From the cell containing the given text, extract its center point as (X, Y) coordinate. 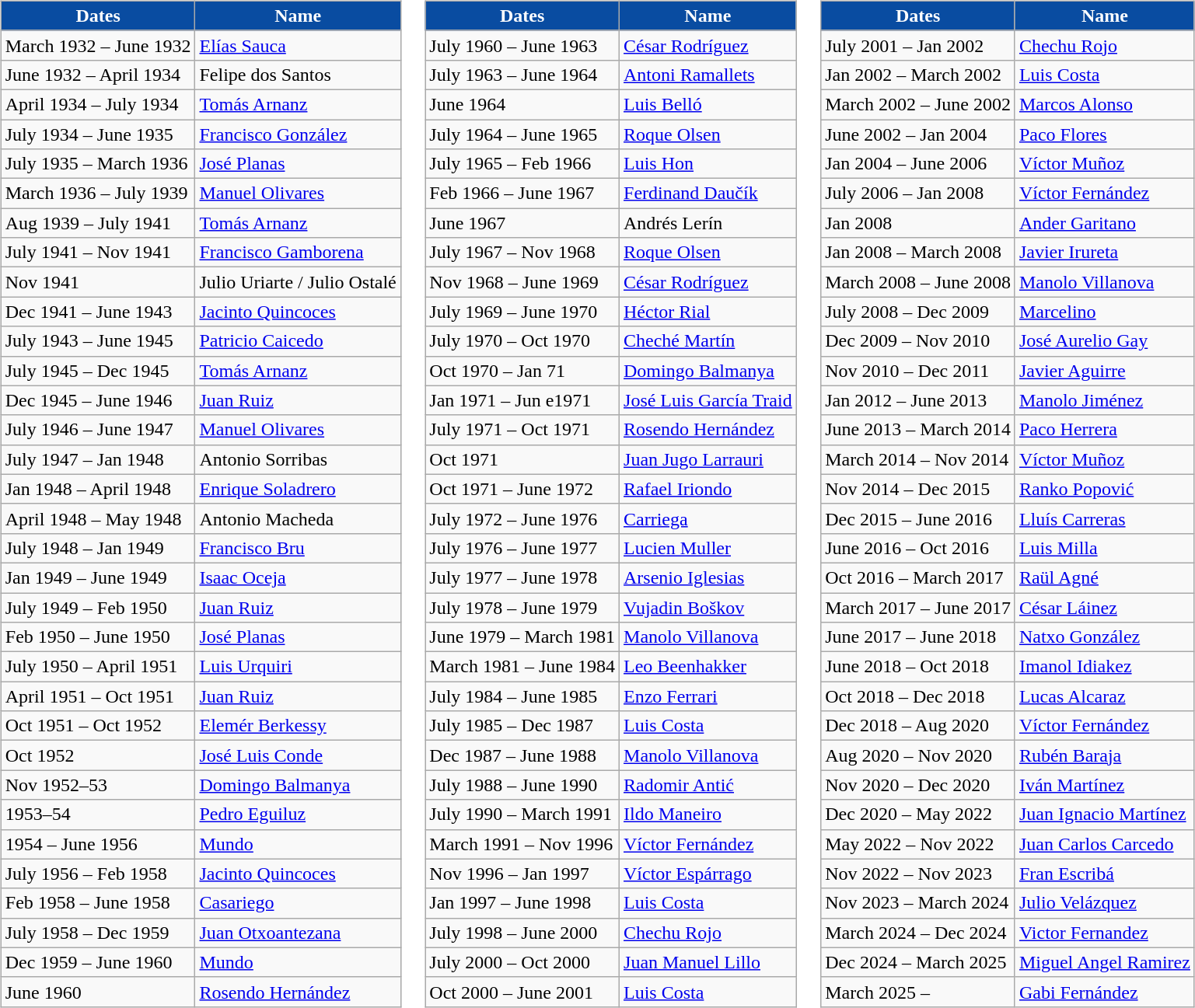
Manolo Jiménez (1104, 400)
Héctor Rial (708, 312)
July 1950 – April 1951 (98, 667)
Nov 2022 – Nov 2023 (918, 874)
July 1985 – Dec 1987 (522, 726)
Aug 2020 – Nov 2020 (918, 755)
Lucas Alcaraz (1104, 696)
Ferdinand Daučík (708, 194)
March 2024 – Dec 2024 (918, 933)
March 1981 – June 1984 (522, 667)
Jan 2002 – March 2002 (918, 75)
Juan Manuel Lillo (708, 962)
Oct 1970 – Jan 71 (522, 371)
Julio Uriarte / Julio Ostalé (298, 282)
Aug 1939 – July 1941 (98, 223)
Luis Belló (708, 104)
Felipe dos Santos (298, 75)
June 1960 (98, 992)
July 1934 – June 1935 (98, 134)
July 1960 – June 1963 (522, 45)
Feb 1958 – June 1958 (98, 903)
1954 – June 1956 (98, 844)
Luis Milla (1104, 548)
Ildo Maneiro (708, 814)
June 1967 (522, 223)
Lucien Muller (708, 548)
Nov 1996 – Jan 1997 (522, 874)
José Luis Conde (298, 755)
Vujadin Boškov (708, 607)
June 1932 – April 1934 (98, 75)
Ander Garitano (1104, 223)
July 1984 – June 1985 (522, 696)
Oct 2000 – June 2001 (522, 992)
Javier Irureta (1104, 253)
July 1967 – Nov 1968 (522, 253)
Nov 2020 – Dec 2020 (918, 785)
Nov 1952–53 (98, 785)
Dec 2024 – March 2025 (918, 962)
April 1934 – July 1934 (98, 104)
Enzo Ferrari (708, 696)
José Aurelio Gay (1104, 341)
Carriega (708, 518)
Leo Beenhakker (708, 667)
June 1979 – March 1981 (522, 637)
Paco Flores (1104, 134)
1953–54 (98, 814)
Feb 1950 – June 1950 (98, 637)
July 1965 – Feb 1966 (522, 164)
Juan Carlos Carcedo (1104, 844)
Francisco Gamborena (298, 253)
Casariego (298, 903)
July 1945 – Dec 1945 (98, 371)
Francisco González (298, 134)
Cheché Martín (708, 341)
Radomir Antić (708, 785)
César Láinez (1104, 607)
March 2008 – June 2008 (918, 282)
July 1970 – Oct 1970 (522, 341)
Iván Martínez (1104, 785)
Lluís Carreras (1104, 518)
June 2002 – Jan 2004 (918, 134)
Isaac Oceja (298, 577)
July 2000 – Oct 2000 (522, 962)
Javier Aguirre (1104, 371)
July 1946 – June 1947 (98, 430)
Jan 1948 – April 1948 (98, 489)
Oct 1971 – June 1972 (522, 489)
Juan Jugo Larrauri (708, 459)
Jan 2004 – June 2006 (918, 164)
Ranko Popović (1104, 489)
Luis Urquiri (298, 667)
Marcelino (1104, 312)
July 2008 – Dec 2009 (918, 312)
March 2017 – June 2017 (918, 607)
June 1964 (522, 104)
Dec 2015 – June 2016 (918, 518)
Victor Fernandez (1104, 933)
Jan 2008 (918, 223)
July 1977 – June 1978 (522, 577)
July 1948 – Jan 1949 (98, 548)
Oct 1951 – Oct 1952 (98, 726)
Dec 1959 – June 1960 (98, 962)
July 1988 – June 1990 (522, 785)
Jan 1949 – June 1949 (98, 577)
April 1951 – Oct 1951 (98, 696)
July 1998 – June 2000 (522, 933)
July 1976 – June 1977 (522, 548)
March 2014 – Nov 2014 (918, 459)
July 1972 – June 1976 (522, 518)
Antonio Macheda (298, 518)
Natxo González (1104, 637)
Gabi Fernández (1104, 992)
June 2016 – Oct 2016 (918, 548)
July 1958 – Dec 1959 (98, 933)
Patricio Caicedo (298, 341)
July 1935 – March 1936 (98, 164)
May 2022 – Nov 2022 (918, 844)
July 1971 – Oct 1971 (522, 430)
March 2025 – (918, 992)
Oct 2018 – Dec 2018 (918, 696)
Marcos Alonso (1104, 104)
Dec 1945 – June 1946 (98, 400)
April 1948 – May 1948 (98, 518)
Oct 2016 – March 2017 (918, 577)
Oct 1952 (98, 755)
July 2006 – Jan 2008 (918, 194)
Juan Ignacio Martínez (1104, 814)
Raül Agné (1104, 577)
March 1991 – Nov 1996 (522, 844)
Jan 1971 – Jun e1971 (522, 400)
Nov 1941 (98, 282)
Andrés Lerín (708, 223)
Imanol Idiakez (1104, 667)
July 2001 – Jan 2002 (918, 45)
July 1969 – June 1970 (522, 312)
Nov 2023 – March 2024 (918, 903)
July 1963 – June 1964 (522, 75)
July 1949 – Feb 1950 (98, 607)
June 2017 – June 2018 (918, 637)
Luis Hon (708, 164)
March 1932 – June 1932 (98, 45)
March 2002 – June 2002 (918, 104)
Nov 2014 – Dec 2015 (918, 489)
Nov 2010 – Dec 2011 (918, 371)
Antoni Ramallets (708, 75)
Paco Herrera (1104, 430)
Feb 1966 – June 1967 (522, 194)
José Luis García Traid (708, 400)
Enrique Soladrero (298, 489)
Francisco Bru (298, 548)
Jan 2008 – March 2008 (918, 253)
Rafael Iriondo (708, 489)
Dec 2009 – Nov 2010 (918, 341)
Jan 2012 – June 2013 (918, 400)
Dec 1941 – June 1943 (98, 312)
Antonio Sorribas (298, 459)
Juan Otxoantezana (298, 933)
Oct 1971 (522, 459)
Fran Escribá (1104, 874)
July 1990 – March 1991 (522, 814)
Arsenio Iglesias (708, 577)
Nov 1968 – June 1969 (522, 282)
Rubén Baraja (1104, 755)
July 1956 – Feb 1958 (98, 874)
July 1943 – June 1945 (98, 341)
Dec 2018 – Aug 2020 (918, 726)
Elemér Berkessy (298, 726)
Pedro Eguiluz (298, 814)
Miguel Angel Ramirez (1104, 962)
June 2013 – March 2014 (918, 430)
Dec 1987 – June 1988 (522, 755)
July 1978 – June 1979 (522, 607)
July 1964 – June 1965 (522, 134)
June 2018 – Oct 2018 (918, 667)
July 1941 – Nov 1941 (98, 253)
Elías Sauca (298, 45)
July 1947 – Jan 1948 (98, 459)
March 1936 – July 1939 (98, 194)
Víctor Espárrago (708, 874)
Dec 2020 – May 2022 (918, 814)
Jan 1997 – June 1998 (522, 903)
Julio Velázquez (1104, 903)
